Provide the [x, y] coordinate of the cell's center where the given text is located.  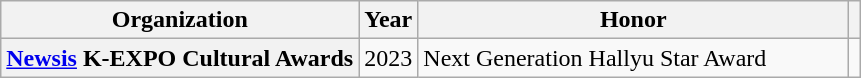
Year [388, 20]
Next Generation Hallyu Star Award [634, 58]
Organization [180, 20]
2023 [388, 58]
Newsis K-EXPO Cultural Awards [180, 58]
Honor [634, 20]
